Search for the cell housing the specified text and yield its (x, y) center coordinate. 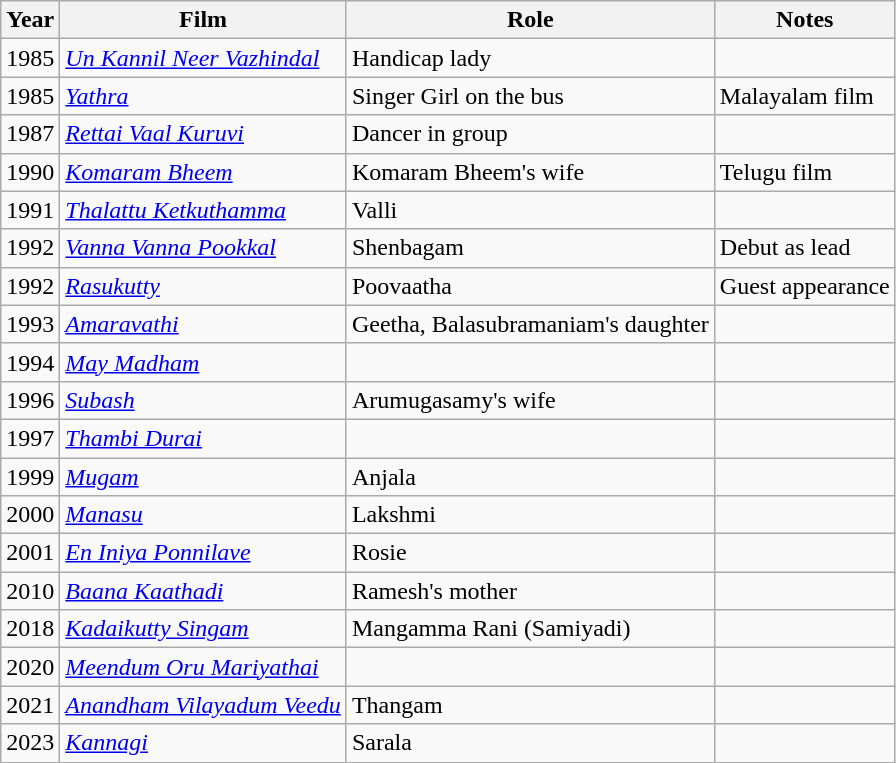
2020 (30, 667)
2010 (30, 591)
Handicap lady (530, 58)
Year (30, 20)
2023 (30, 743)
Rasukutty (204, 286)
Anandham Vilayadum Veedu (204, 705)
Geetha, Balasubramaniam's daughter (530, 324)
Role (530, 20)
Ramesh's mother (530, 591)
Telugu film (804, 172)
Manasu (204, 515)
Un Kannil Neer Vazhindal (204, 58)
Vanna Vanna Pookkal (204, 248)
Komaram Bheem's wife (530, 172)
Baana Kaathadi (204, 591)
1994 (30, 362)
Malayalam film (804, 96)
Shenbagam (530, 248)
Arumugasamy's wife (530, 400)
Guest appearance (804, 286)
2001 (30, 553)
Thangam (530, 705)
Kannagi (204, 743)
2000 (30, 515)
Valli (530, 210)
1996 (30, 400)
2018 (30, 629)
Lakshmi (530, 515)
1987 (30, 134)
Debut as lead (804, 248)
Dancer in group (530, 134)
Komaram Bheem (204, 172)
Anjala (530, 477)
En Iniya Ponnilave (204, 553)
Subash (204, 400)
Sarala (530, 743)
Thalattu Ketkuthamma (204, 210)
Singer Girl on the bus (530, 96)
Rosie (530, 553)
Poovaatha (530, 286)
2021 (30, 705)
1991 (30, 210)
1997 (30, 438)
1993 (30, 324)
Mangamma Rani (Samiyadi) (530, 629)
Mugam (204, 477)
May Madham (204, 362)
1999 (30, 477)
Film (204, 20)
Notes (804, 20)
Amaravathi (204, 324)
Meendum Oru Mariyathai (204, 667)
Kadaikutty Singam (204, 629)
1990 (30, 172)
Yathra (204, 96)
Rettai Vaal Kuruvi (204, 134)
Thambi Durai (204, 438)
